Extract the [x, y] coordinate from the center of the cell holding the provided text.  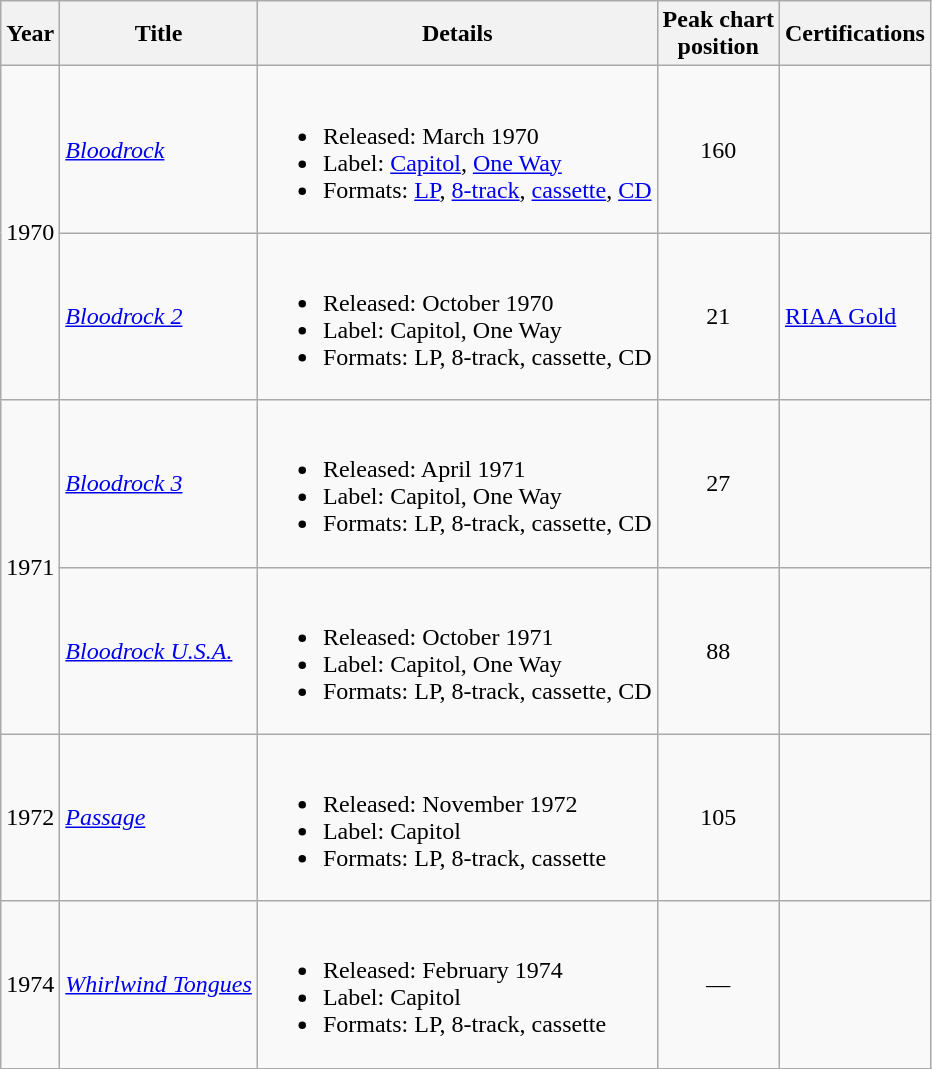
1970 [30, 233]
21 [718, 316]
— [718, 984]
Whirlwind Tongues [159, 984]
Passage [159, 818]
Certifications [854, 34]
Released: March 1970Label: Capitol, One Way Formats: LP, 8-track, cassette, CD [457, 150]
Released: November 1972Label: CapitolFormats: LP, 8-track, cassette [457, 818]
Bloodrock 2 [159, 316]
Title [159, 34]
27 [718, 484]
1972 [30, 818]
1974 [30, 984]
Peak chartposition [718, 34]
1971 [30, 567]
88 [718, 650]
160 [718, 150]
Bloodrock 3 [159, 484]
Released: October 1971Label: Capitol, One Way Formats: LP, 8-track, cassette, CD [457, 650]
Bloodrock U.S.A. [159, 650]
105 [718, 818]
Released: October 1970Label: Capitol, One Way Formats: LP, 8-track, cassette, CD [457, 316]
Details [457, 34]
RIAA Gold [854, 316]
Bloodrock [159, 150]
Year [30, 34]
Released: February 1974Label: CapitolFormats: LP, 8-track, cassette [457, 984]
Released: April 1971Label: Capitol, One Way Formats: LP, 8-track, cassette, CD [457, 484]
